Provide the (x, y) coordinate of the cell's center where the given text is located.  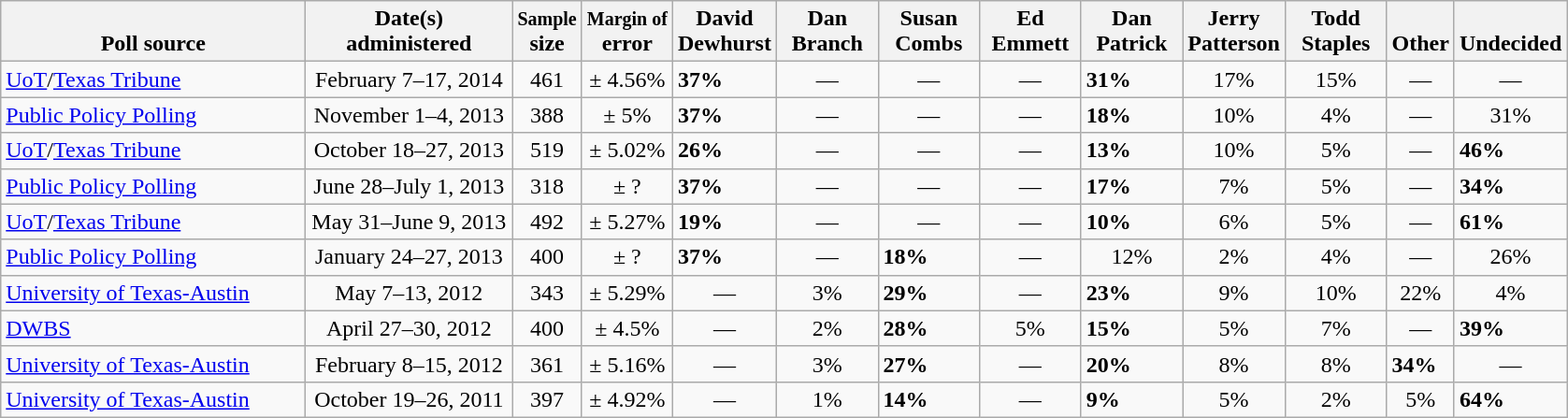
February 7–17, 2014 (410, 79)
1% (827, 399)
12% (1131, 257)
± 5.27% (626, 222)
DanPatrick (1131, 32)
± 5.16% (626, 364)
± 5% (626, 115)
DavidDewhurst (724, 32)
± 4.5% (626, 328)
388 (547, 115)
27% (929, 364)
February 8–15, 2012 (410, 364)
46% (1510, 151)
61% (1510, 222)
Poll source (153, 32)
461 (547, 79)
492 (547, 222)
± 5.02% (626, 151)
29% (929, 293)
± 4.56% (626, 79)
397 (547, 399)
22% (1420, 293)
EdEmmett (1030, 32)
318 (547, 186)
361 (547, 364)
May 31–June 9, 2013 (410, 222)
October 19–26, 2011 (410, 399)
SusanCombs (929, 32)
January 24–27, 2013 (410, 257)
Undecided (1510, 32)
39% (1510, 328)
± 4.92% (626, 399)
DWBS (153, 328)
ToddStaples (1335, 32)
6% (1234, 222)
14% (929, 399)
343 (547, 293)
May 7–13, 2012 (410, 293)
October 18–27, 2013 (410, 151)
28% (929, 328)
519 (547, 151)
DanBranch (827, 32)
± 5.29% (626, 293)
Margin oferror (626, 32)
13% (1131, 151)
Samplesize (547, 32)
19% (724, 222)
64% (1510, 399)
April 27–30, 2012 (410, 328)
20% (1131, 364)
Date(s)administered (410, 32)
June 28–July 1, 2013 (410, 186)
JerryPatterson (1234, 32)
23% (1131, 293)
November 1–4, 2013 (410, 115)
Other (1420, 32)
